Identify which cell holds the provided text, then report its (x, y) central coordinate. 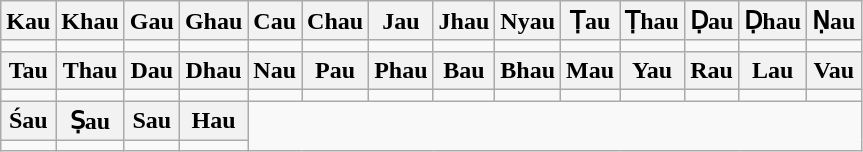
Thau (90, 70)
Śau (28, 120)
Cau (275, 21)
Hau (213, 120)
Ḍhau (773, 21)
Chau (336, 21)
Rau (711, 70)
Ṣau (90, 120)
Pau (336, 70)
Ṇau (834, 21)
Kau (28, 21)
Bau (464, 70)
Gau (152, 21)
Jau (401, 21)
Dau (152, 70)
Sau (152, 120)
Vau (834, 70)
Ghau (213, 21)
Jhau (464, 21)
Ṭhau (652, 21)
Nyau (528, 21)
Tau (28, 70)
Bhau (528, 70)
Mau (590, 70)
Lau (773, 70)
Ṭau (590, 21)
Dhau (213, 70)
Khau (90, 21)
Nau (275, 70)
Phau (401, 70)
Yau (652, 70)
Ḍau (711, 21)
